Extract the (x, y) coordinate from the center of the cell holding the provided text.  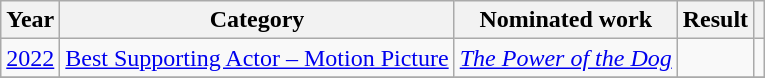
Best Supporting Actor – Motion Picture (257, 58)
Nominated work (566, 20)
The Power of the Dog (566, 58)
2022 (30, 58)
Category (257, 20)
Year (30, 20)
Result (715, 20)
